Find where the given text appears and provide that cell's center as [X, Y] coordinate. 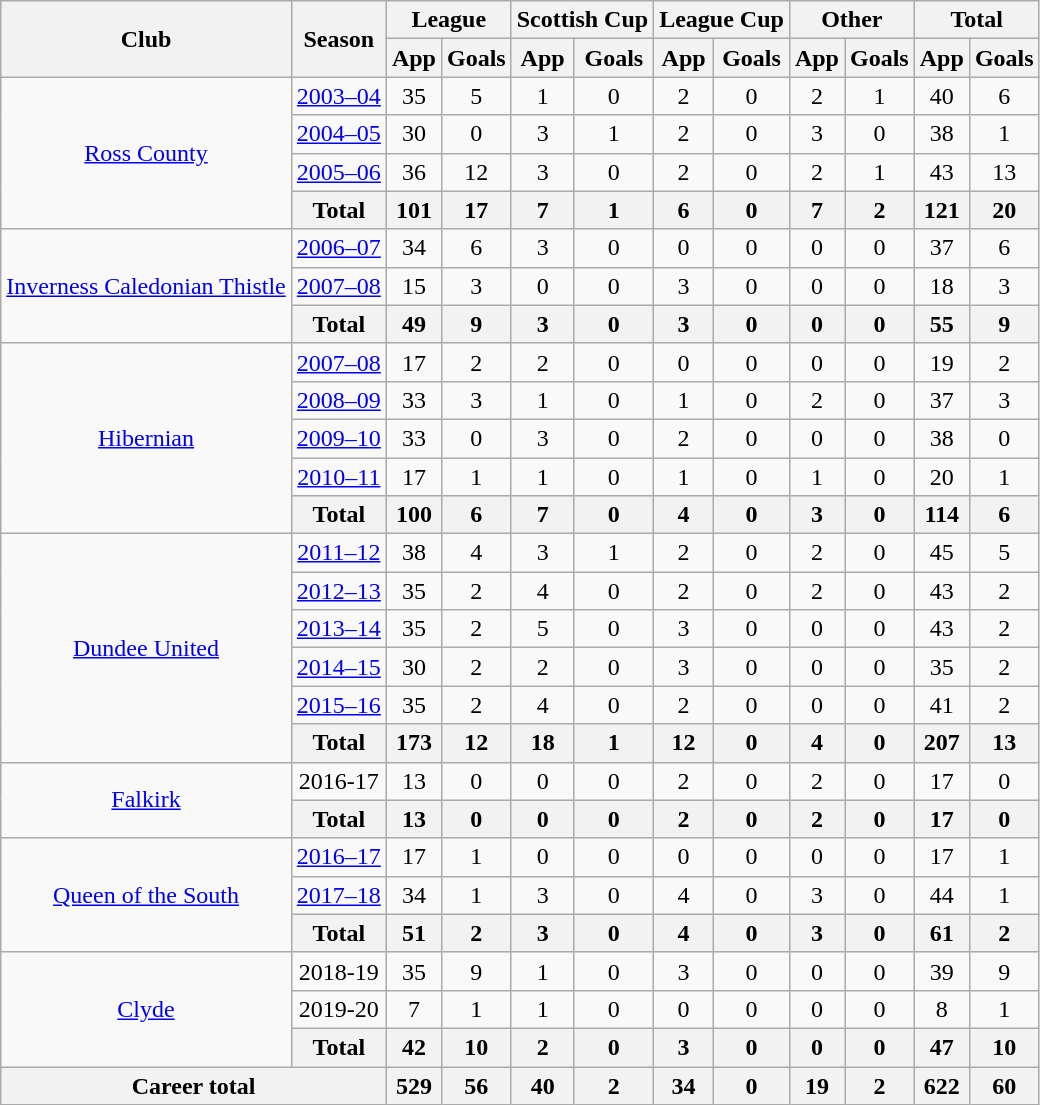
121 [942, 210]
2017–18 [338, 895]
Other [852, 20]
56 [476, 1085]
101 [414, 210]
2009–10 [338, 438]
Career total [194, 1085]
Club [146, 39]
Clyde [146, 1009]
Queen of the South [146, 895]
60 [1004, 1085]
55 [942, 324]
622 [942, 1085]
44 [942, 895]
Scottish Cup [582, 20]
39 [942, 971]
42 [414, 1047]
2003–04 [338, 96]
36 [414, 172]
61 [942, 933]
2008–09 [338, 400]
529 [414, 1085]
Season [338, 39]
2013–14 [338, 629]
15 [414, 286]
8 [942, 1009]
League [448, 20]
2016–17 [338, 857]
207 [942, 743]
2010–11 [338, 477]
Dundee United [146, 648]
47 [942, 1047]
41 [942, 705]
2006–07 [338, 248]
100 [414, 515]
2011–12 [338, 553]
2018-19 [338, 971]
49 [414, 324]
45 [942, 553]
114 [942, 515]
League Cup [722, 20]
2019-20 [338, 1009]
Hibernian [146, 438]
Inverness Caledonian Thistle [146, 286]
173 [414, 743]
2016-17 [338, 781]
2005–06 [338, 172]
2004–05 [338, 134]
Falkirk [146, 800]
2012–13 [338, 591]
2015–16 [338, 705]
Ross County [146, 153]
51 [414, 933]
2014–15 [338, 667]
